From the cell containing the given text, extract its center point as [x, y] coordinate. 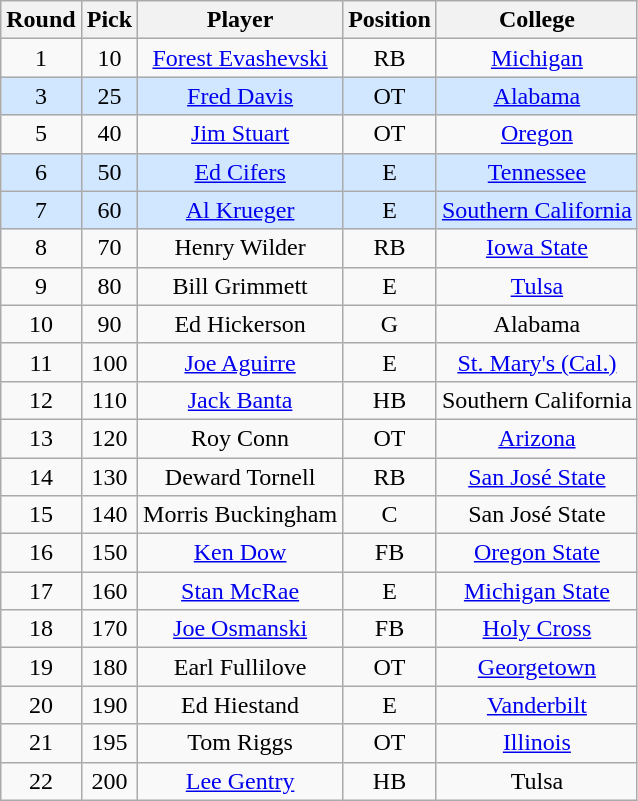
Georgetown [536, 667]
21 [41, 743]
8 [41, 248]
15 [41, 515]
120 [109, 438]
Oregon [536, 134]
Oregon State [536, 553]
Al Krueger [240, 210]
Position [390, 20]
Holy Cross [536, 629]
Michigan [536, 58]
Round [41, 20]
Fred Davis [240, 96]
5 [41, 134]
17 [41, 591]
25 [109, 96]
Henry Wilder [240, 248]
Earl Fullilove [240, 667]
100 [109, 362]
Jim Stuart [240, 134]
Tennessee [536, 172]
18 [41, 629]
16 [41, 553]
Bill Grimmett [240, 286]
Jack Banta [240, 400]
3 [41, 96]
Arizona [536, 438]
Morris Buckingham [240, 515]
Player [240, 20]
7 [41, 210]
50 [109, 172]
Ed Hickerson [240, 324]
170 [109, 629]
70 [109, 248]
Deward Tornell [240, 477]
22 [41, 781]
195 [109, 743]
Forest Evashevski [240, 58]
80 [109, 286]
200 [109, 781]
14 [41, 477]
Vanderbilt [536, 705]
9 [41, 286]
G [390, 324]
40 [109, 134]
Ed Cifers [240, 172]
Ken Dow [240, 553]
19 [41, 667]
11 [41, 362]
110 [109, 400]
Stan McRae [240, 591]
130 [109, 477]
20 [41, 705]
190 [109, 705]
12 [41, 400]
150 [109, 553]
Lee Gentry [240, 781]
Michigan State [536, 591]
140 [109, 515]
Roy Conn [240, 438]
Tom Riggs [240, 743]
Iowa State [536, 248]
60 [109, 210]
13 [41, 438]
90 [109, 324]
Joe Aguirre [240, 362]
Pick [109, 20]
Ed Hiestand [240, 705]
St. Mary's (Cal.) [536, 362]
C [390, 515]
Joe Osmanski [240, 629]
180 [109, 667]
Illinois [536, 743]
College [536, 20]
1 [41, 58]
6 [41, 172]
160 [109, 591]
